Capture the cell that displays the provided text and extract its (X, Y) central coordinate. 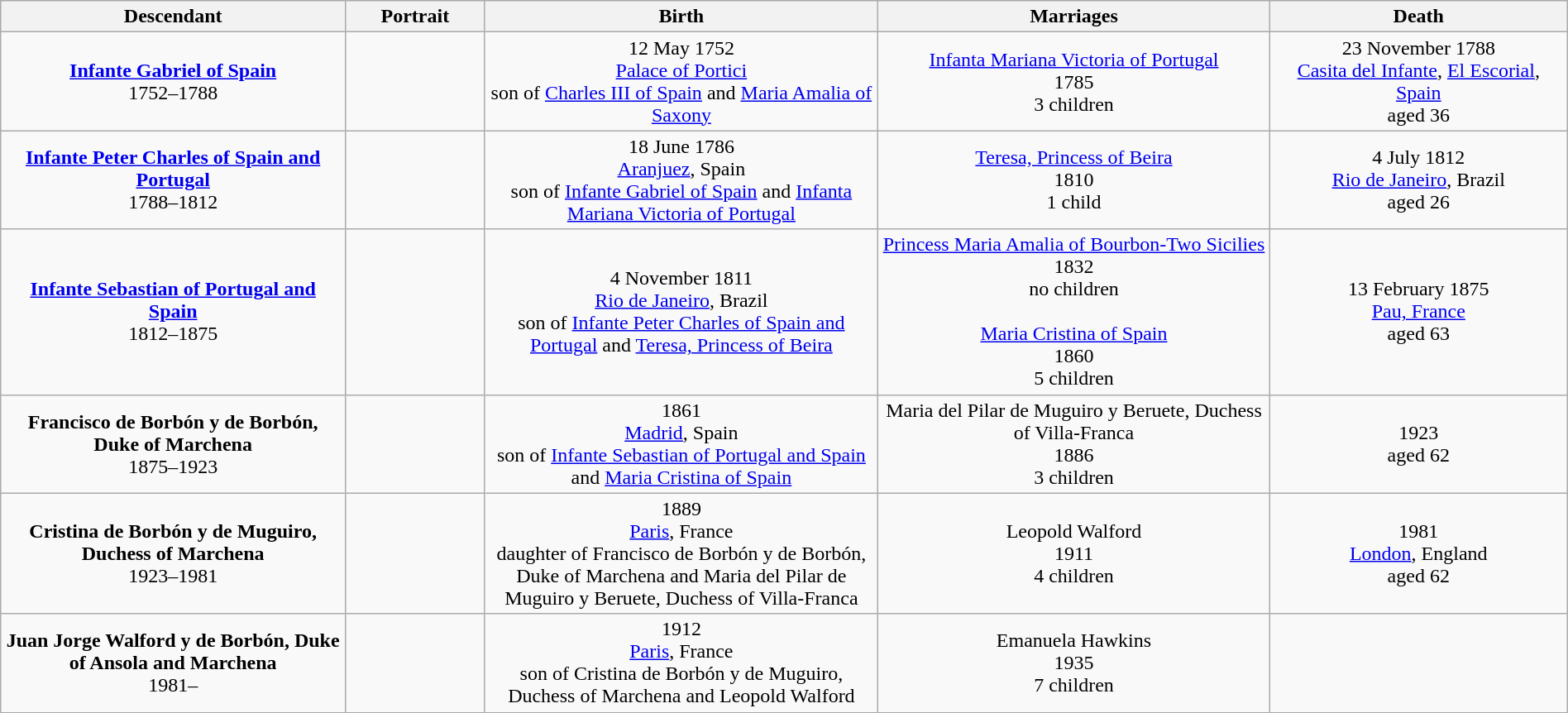
Portrait (415, 17)
Emanuela Hawkins19357 children (1074, 663)
Infanta Mariana Victoria of Portugal17853 children (1074, 81)
Teresa, Princess of Beira18101 child (1074, 180)
4 July 1812Rio de Janeiro, Brazilaged 26 (1418, 180)
Infante Sebastian of Portugal and Spain1812–1875 (174, 312)
Maria del Pilar de Muguiro y Beruete, Duchess of Villa-Franca18863 children (1074, 443)
Princess Maria Amalia of Bourbon-Two Sicilies1832no childrenMaria Cristina of Spain18605 children (1074, 312)
Birth (681, 17)
1861Madrid, Spainson of Infante Sebastian of Portugal and Spain and Maria Cristina of Spain (681, 443)
18 June 1786Aranjuez, Spainson of Infante Gabriel of Spain and Infanta Mariana Victoria of Portugal (681, 180)
12 May 1752Palace of Porticison of Charles III of Spain and Maria Amalia of Saxony (681, 81)
1912Paris, Franceson of Cristina de Borbón y de Muguiro, Duchess of Marchena and Leopold Walford (681, 663)
Descendant (174, 17)
23 November 1788Casita del Infante, El Escorial, Spainaged 36 (1418, 81)
Francisco de Borbón y de Borbón, Duke of Marchena1875–1923 (174, 443)
1923aged 62 (1418, 443)
1889Paris, Francedaughter of Francisco de Borbón y de Borbón, Duke of Marchena and Maria del Pilar de Muguiro y Beruete, Duchess of Villa-Franca (681, 553)
Leopold Walford19114 children (1074, 553)
Juan Jorge Walford y de Borbón, Duke of Ansola and Marchena1981– (174, 663)
Infante Peter Charles of Spain and Portugal1788–1812 (174, 180)
Death (1418, 17)
13 February 1875Pau, Franceaged 63 (1418, 312)
1981London, Englandaged 62 (1418, 553)
Marriages (1074, 17)
Cristina de Borbón y de Muguiro, Duchess of Marchena1923–1981 (174, 553)
4 November 1811Rio de Janeiro, Brazilson of Infante Peter Charles of Spain and Portugal and Teresa, Princess of Beira (681, 312)
Infante Gabriel of Spain1752–1788 (174, 81)
